For the text-containing cell, return its midpoint in [x, y] coordinate format. 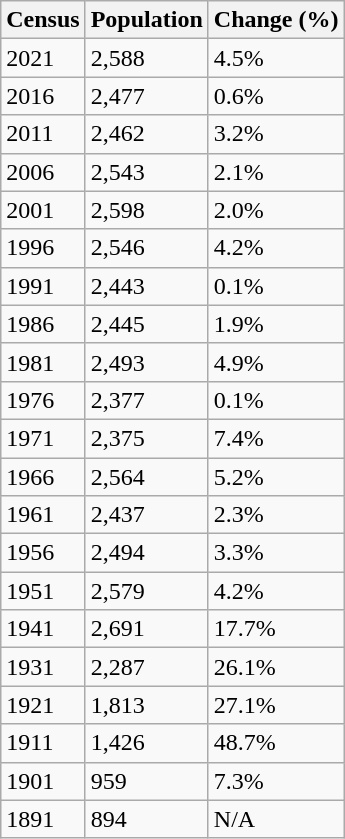
48.7% [276, 743]
3.3% [276, 553]
1951 [43, 591]
1976 [43, 400]
1901 [43, 781]
1,426 [146, 743]
2.1% [276, 172]
1911 [43, 743]
2,691 [146, 629]
1966 [43, 477]
2021 [43, 58]
1921 [43, 705]
2,543 [146, 172]
2,377 [146, 400]
2,579 [146, 591]
1996 [43, 248]
27.1% [276, 705]
1961 [43, 515]
2,546 [146, 248]
2,588 [146, 58]
2,287 [146, 667]
2,494 [146, 553]
2,375 [146, 438]
4.5% [276, 58]
2,477 [146, 96]
17.7% [276, 629]
3.2% [276, 134]
2.3% [276, 515]
894 [146, 819]
1931 [43, 667]
2.0% [276, 210]
26.1% [276, 667]
Change (%) [276, 20]
2,462 [146, 134]
2,493 [146, 362]
2016 [43, 96]
1.9% [276, 324]
0.6% [276, 96]
1991 [43, 286]
2,564 [146, 477]
2,445 [146, 324]
7.3% [276, 781]
1941 [43, 629]
2,443 [146, 286]
2011 [43, 134]
2006 [43, 172]
1891 [43, 819]
4.9% [276, 362]
959 [146, 781]
N/A [276, 819]
Population [146, 20]
2001 [43, 210]
5.2% [276, 477]
1971 [43, 438]
2,437 [146, 515]
2,598 [146, 210]
1956 [43, 553]
1986 [43, 324]
Census [43, 20]
7.4% [276, 438]
1,813 [146, 705]
1981 [43, 362]
